Capture the cell that displays the provided text and extract its (x, y) central coordinate. 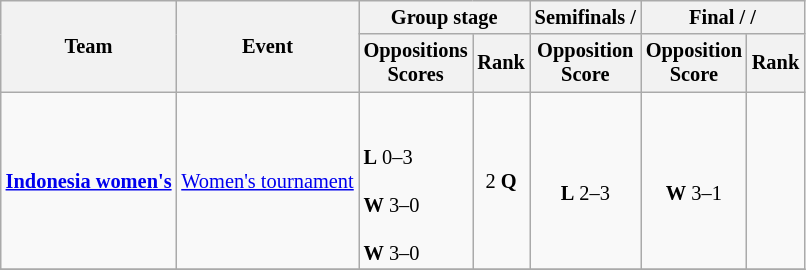
Event (267, 46)
Team (89, 46)
Semifinals / (586, 17)
Indonesia women's (89, 181)
Final / / (722, 17)
2 Q (500, 181)
Women's tournament (267, 181)
L 2–3 (586, 181)
L 0–3 W 3–0 W 3–0 (416, 181)
W 3–1 (694, 181)
OppositionsScores (416, 63)
Group stage (444, 17)
